Locate the cell with the specified text and output its (x, y) center coordinate. 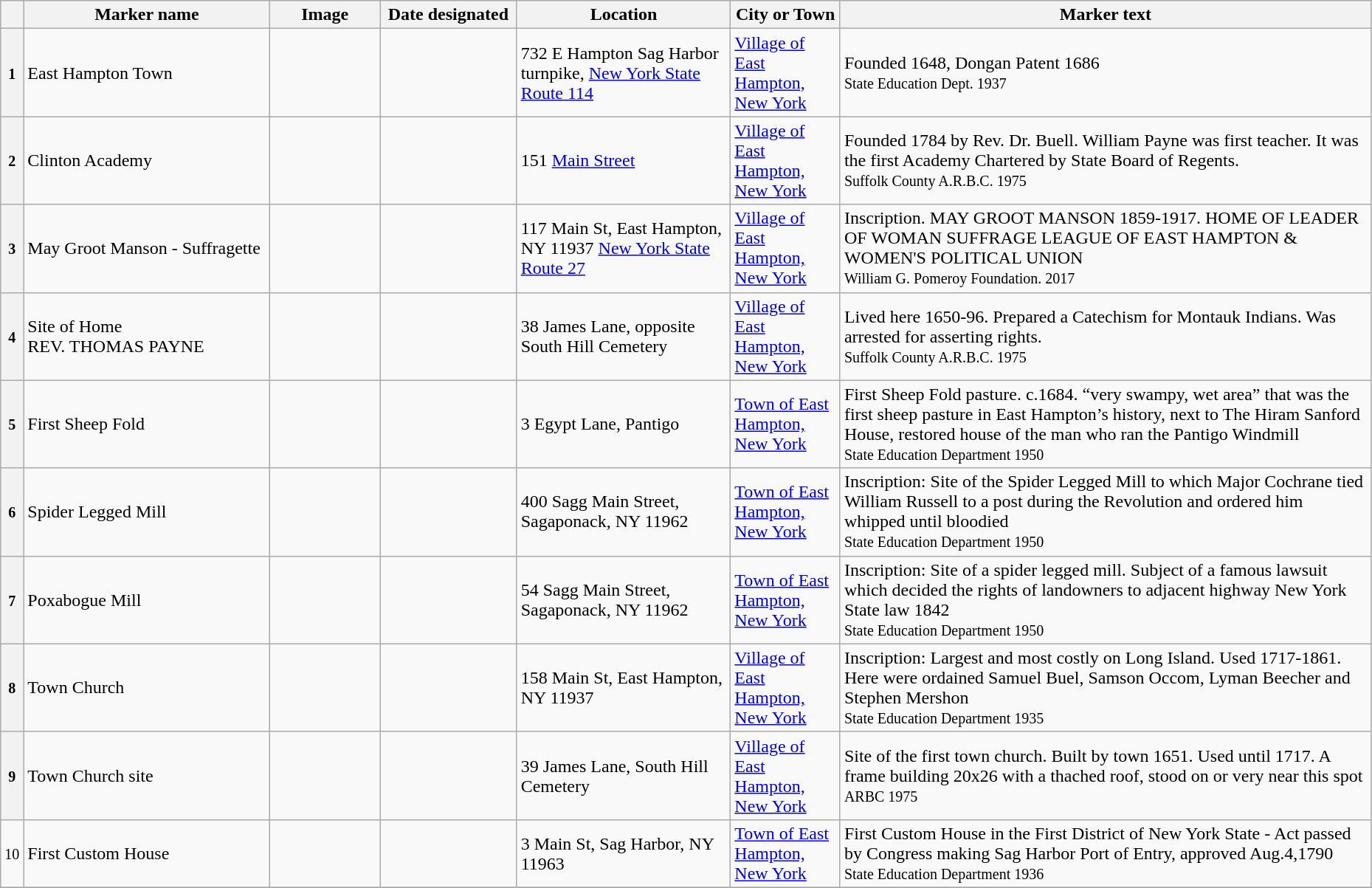
3 Main St, Sag Harbor, NY 11963 (624, 853)
8 (12, 688)
First Custom House (147, 853)
Town Church (147, 688)
Poxabogue Mill (147, 599)
151 Main Street (624, 161)
117 Main St, East Hampton, NY 11937 New York State Route 27 (624, 248)
First Sheep Fold (147, 424)
6 (12, 512)
38 James Lane, opposite South Hill Cemetery (624, 337)
732 E Hampton Sag Harbor turnpike, New York State Route 114 (624, 72)
5 (12, 424)
4 (12, 337)
158 Main St, East Hampton, NY 11937 (624, 688)
Town Church site (147, 775)
Marker name (147, 15)
Clinton Academy (147, 161)
39 James Lane, South Hill Cemetery (624, 775)
Marker text (1106, 15)
Site of HomeREV. THOMAS PAYNE (147, 337)
3 Egypt Lane, Pantigo (624, 424)
2 (12, 161)
Date designated (448, 15)
400 Sagg Main Street, Sagaponack, NY 11962 (624, 512)
City or Town (785, 15)
May Groot Manson - Suffragette (147, 248)
Lived here 1650-96. Prepared a Catechism for Montauk Indians. Was arrested for asserting rights.Suffolk County A.R.B.C. 1975 (1106, 337)
1 (12, 72)
3 (12, 248)
Image (325, 15)
Spider Legged Mill (147, 512)
Location (624, 15)
7 (12, 599)
Founded 1648, Dongan Patent 1686 State Education Dept. 1937 (1106, 72)
10 (12, 853)
East Hampton Town (147, 72)
9 (12, 775)
54 Sagg Main Street, Sagaponack, NY 11962 (624, 599)
